Determine the [X, Y] coordinate at the center of the cell enclosing the given text.  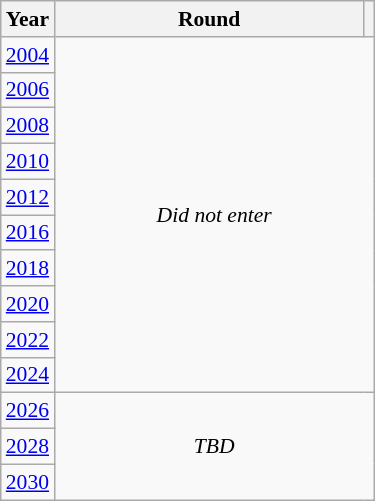
TBD [214, 446]
2028 [28, 447]
2008 [28, 126]
2016 [28, 233]
2026 [28, 411]
2012 [28, 197]
Year [28, 19]
2022 [28, 340]
Did not enter [214, 215]
2010 [28, 162]
Round [209, 19]
2030 [28, 482]
2018 [28, 269]
2004 [28, 55]
2020 [28, 304]
2024 [28, 375]
2006 [28, 90]
